Locate the cell with the specified text and output its [X, Y] center coordinate. 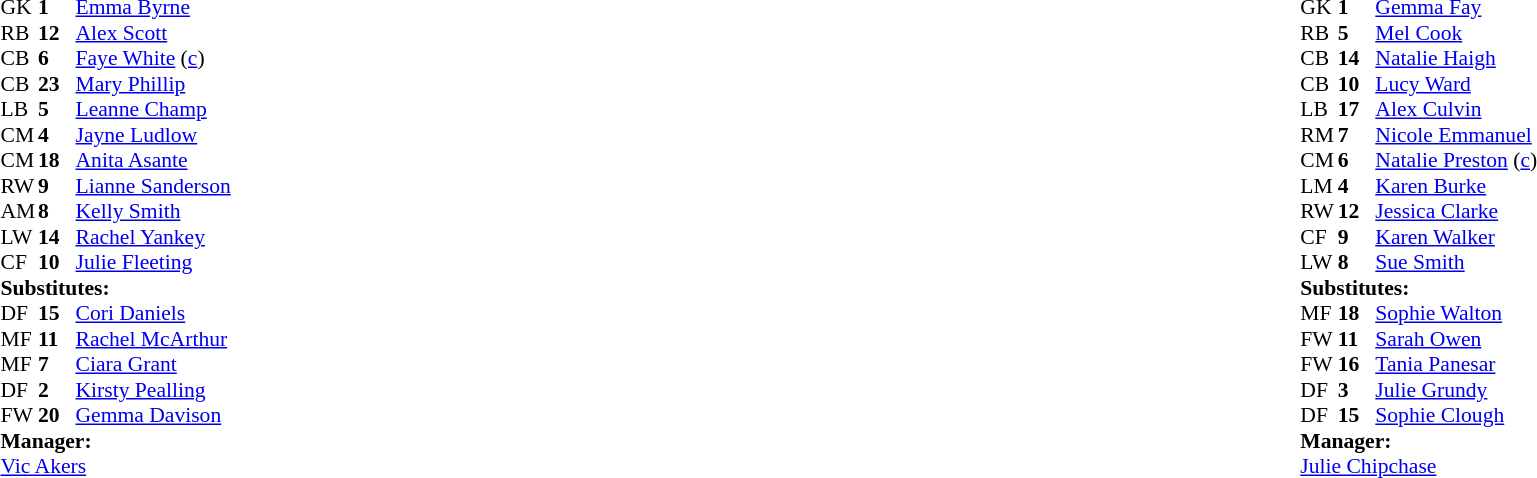
Sarah Owen [1456, 339]
Mel Cook [1456, 33]
Jessica Clarke [1456, 211]
3 [1357, 390]
Karen Walker [1456, 237]
Lianne Sanderson [154, 186]
Sue Smith [1456, 263]
Lucy Ward [1456, 84]
16 [1357, 365]
20 [57, 415]
Sophie Walton [1456, 313]
Gemma Davison [154, 415]
Kelly Smith [154, 211]
Sophie Clough [1456, 415]
Cori Daniels [154, 313]
Karen Burke [1456, 186]
Kirsty Pealling [154, 390]
17 [1357, 109]
Natalie Preston (c) [1456, 161]
Mary Phillip [154, 84]
Tania Panesar [1456, 365]
Julie Fleeting [154, 263]
Natalie Haigh [1456, 59]
LM [1319, 186]
Leanne Champ [154, 109]
23 [57, 84]
RM [1319, 135]
Jayne Ludlow [154, 135]
Rachel McArthur [154, 339]
AM [19, 211]
Alex Scott [154, 33]
Ciara Grant [154, 365]
Alex Culvin [1456, 109]
Anita Asante [154, 161]
Faye White (c) [154, 59]
Nicole Emmanuel [1456, 135]
Julie Grundy [1456, 390]
Rachel Yankey [154, 237]
2 [57, 390]
